Extract the (x, y) coordinate from the center of the cell holding the provided text.  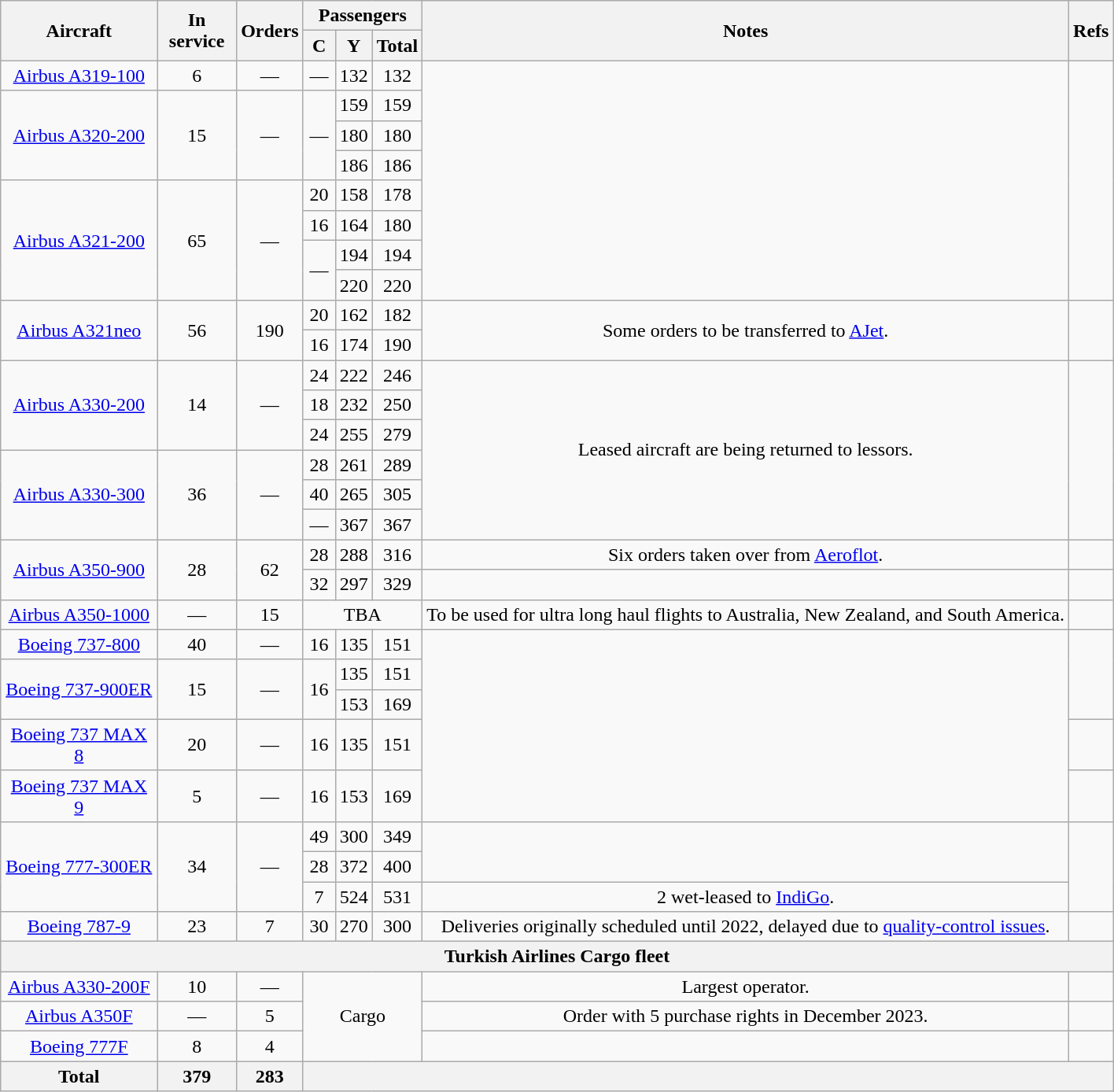
Boeing 737-800 (79, 644)
372 (354, 866)
2 wet-leased to IndiGo. (746, 896)
Airbus A330-200F (79, 987)
Refs (1091, 31)
Airbus A330-200 (79, 405)
531 (397, 896)
32 (319, 585)
288 (354, 555)
Deliveries originally scheduled until 2022, delayed due to quality-control issues. (746, 927)
36 (197, 495)
Notes (746, 31)
400 (397, 866)
Passengers (363, 16)
316 (397, 555)
Boeing 737-900ER (79, 689)
524 (354, 896)
Boeing 777F (79, 1046)
Airbus A321neo (79, 330)
250 (397, 405)
279 (397, 435)
246 (397, 375)
329 (397, 585)
Airbus A350-900 (79, 570)
222 (354, 375)
261 (354, 465)
14 (197, 405)
255 (354, 435)
Turkish Airlines Cargo fleet (557, 957)
Airbus A320-200 (79, 135)
349 (397, 836)
Order with 5 purchase rights in December 2023. (746, 1016)
Six orders taken over from Aeroflot. (746, 555)
174 (354, 345)
270 (354, 927)
Airbus A321-200 (79, 240)
305 (397, 495)
164 (354, 225)
6 (197, 76)
182 (397, 315)
162 (354, 315)
In service (197, 31)
Some orders to be transferred to AJet. (746, 330)
34 (197, 866)
Boeing 777-300ER (79, 866)
C (319, 46)
Leased aircraft are being returned to lessors. (746, 450)
Aircraft (79, 31)
18 (319, 405)
10 (197, 987)
Airbus A319-100 (79, 76)
283 (270, 1076)
Airbus A350-1000 (79, 614)
65 (197, 240)
49 (319, 836)
30 (319, 927)
379 (197, 1076)
Boeing 787-9 (79, 927)
158 (354, 195)
To be used for ultra long haul flights to Australia, New Zealand, and South America. (746, 614)
Cargo (363, 1016)
Orders (270, 31)
62 (270, 570)
56 (197, 330)
Boeing 737 MAX 8 (79, 744)
178 (397, 195)
Airbus A350F (79, 1016)
Y (354, 46)
232 (354, 405)
297 (354, 585)
265 (354, 495)
Largest operator. (746, 987)
Boeing 737 MAX 9 (79, 796)
23 (197, 927)
4 (270, 1046)
8 (197, 1046)
Airbus A330-300 (79, 495)
289 (397, 465)
TBA (363, 614)
